Scan for the cell matching the given text and deliver its (X, Y) coordinate at center. 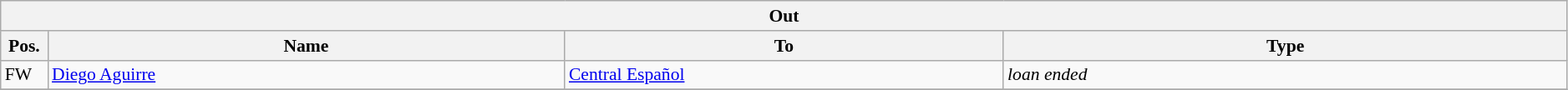
Type (1285, 46)
Central Español (784, 75)
FW (24, 75)
Out (784, 16)
Name (306, 46)
Pos. (24, 46)
Diego Aguirre (306, 75)
loan ended (1285, 75)
To (784, 46)
